Find where the given text appears and provide that cell's center as [X, Y] coordinate. 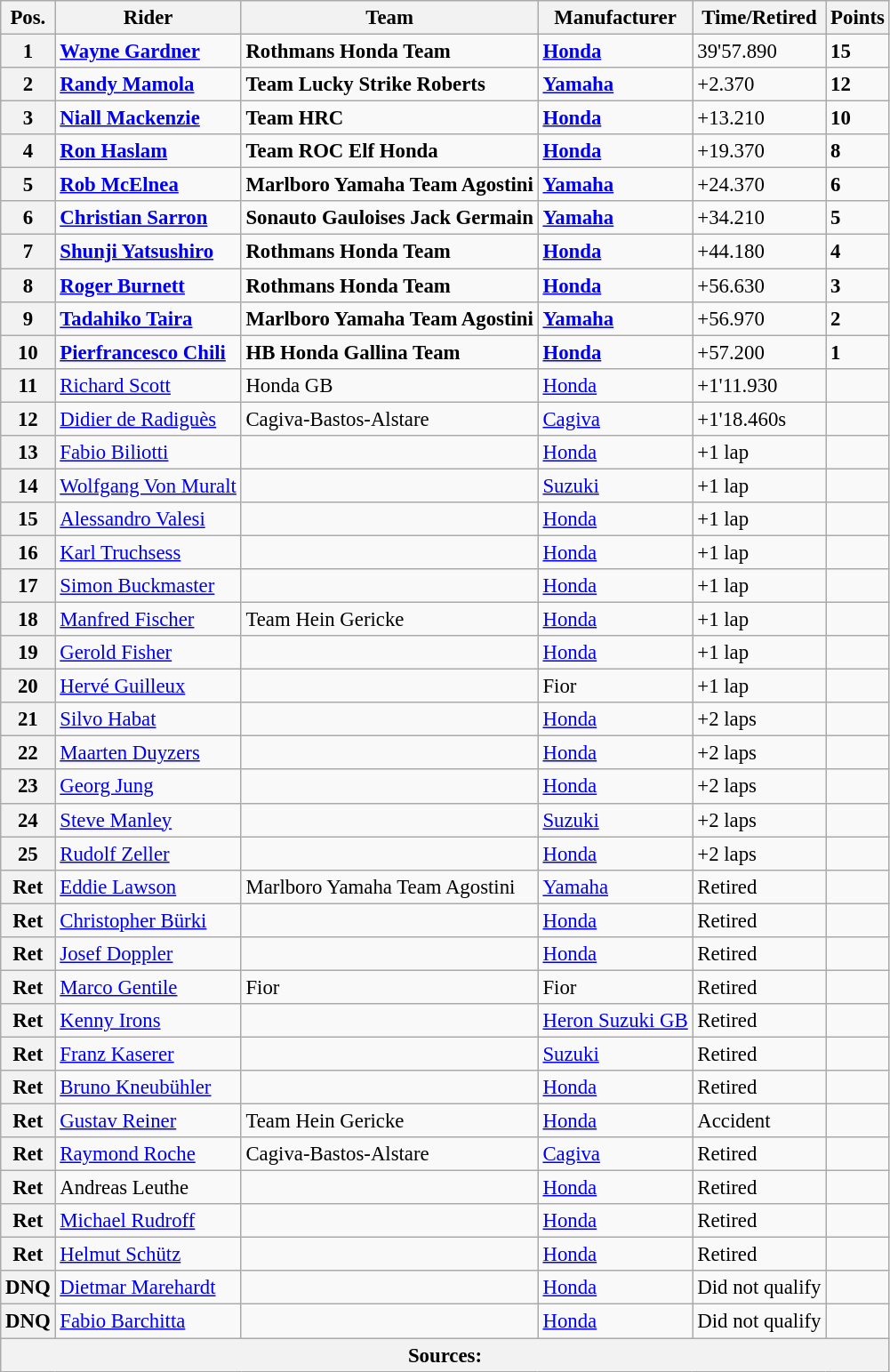
Gustav Reiner [148, 1121]
Steve Manley [148, 820]
Randy Mamola [148, 84]
Christian Sarron [148, 218]
Karl Truchsess [148, 552]
7 [28, 252]
Manfred Fischer [148, 620]
Georg Jung [148, 787]
16 [28, 552]
Franz Kaserer [148, 1054]
+1'18.460s [759, 419]
Fabio Barchitta [148, 1321]
13 [28, 453]
Team HRC [389, 118]
Niall Mackenzie [148, 118]
Silvo Habat [148, 719]
Pierfrancesco Chili [148, 352]
Gerold Fisher [148, 653]
+19.370 [759, 151]
Rudolf Zeller [148, 854]
Fabio Biliotti [148, 453]
Alessandro Valesi [148, 519]
+56.630 [759, 285]
Wolfgang Von Muralt [148, 485]
Marco Gentile [148, 987]
Heron Suzuki GB [615, 1021]
Sonauto Gauloises Jack Germain [389, 218]
20 [28, 686]
Rider [148, 18]
11 [28, 385]
19 [28, 653]
22 [28, 753]
+34.210 [759, 218]
+44.180 [759, 252]
Hervé Guilleux [148, 686]
Christopher Bürki [148, 920]
Bruno Kneubühler [148, 1087]
Helmut Schütz [148, 1255]
Honda GB [389, 385]
Michael Rudroff [148, 1221]
Shunji Yatsushiro [148, 252]
Ron Haslam [148, 151]
Sources: [445, 1355]
24 [28, 820]
Team ROC Elf Honda [389, 151]
Wayne Gardner [148, 52]
Josef Doppler [148, 954]
Raymond Roche [148, 1154]
25 [28, 854]
+2.370 [759, 84]
Simon Buckmaster [148, 586]
+13.210 [759, 118]
21 [28, 719]
+56.970 [759, 318]
9 [28, 318]
Points [857, 18]
Eddie Lawson [148, 887]
Didier de Radiguès [148, 419]
+1'11.930 [759, 385]
Team Lucky Strike Roberts [389, 84]
Rob McElnea [148, 185]
Andreas Leuthe [148, 1188]
23 [28, 787]
Roger Burnett [148, 285]
18 [28, 620]
14 [28, 485]
Pos. [28, 18]
Richard Scott [148, 385]
Dietmar Marehardt [148, 1288]
Team [389, 18]
39'57.890 [759, 52]
Maarten Duyzers [148, 753]
+24.370 [759, 185]
Time/Retired [759, 18]
+57.200 [759, 352]
Tadahiko Taira [148, 318]
HB Honda Gallina Team [389, 352]
Accident [759, 1121]
17 [28, 586]
Manufacturer [615, 18]
Kenny Irons [148, 1021]
